Output the (X, Y) coordinate of the center of the cell containing the given text.  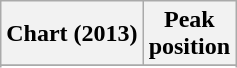
Peakposition (189, 34)
Chart (2013) (72, 34)
